Pinpoint the cell where the given text exists, returning its (x, y) midpoint coordinate. 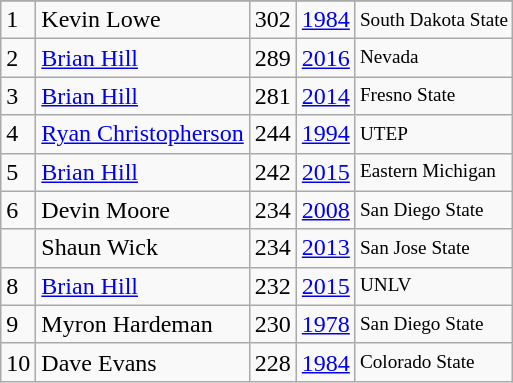
5 (18, 172)
232 (272, 286)
Fresno State (434, 96)
8 (18, 286)
1994 (326, 134)
4 (18, 134)
289 (272, 58)
Shaun Wick (142, 248)
Ryan Christopherson (142, 134)
2016 (326, 58)
Devin Moore (142, 210)
9 (18, 324)
3 (18, 96)
South Dakota State (434, 20)
Kevin Lowe (142, 20)
302 (272, 20)
1 (18, 20)
UNLV (434, 286)
2014 (326, 96)
Dave Evans (142, 362)
228 (272, 362)
281 (272, 96)
Colorado State (434, 362)
Eastern Michigan (434, 172)
San Jose State (434, 248)
Nevada (434, 58)
6 (18, 210)
2 (18, 58)
2013 (326, 248)
2008 (326, 210)
Myron Hardeman (142, 324)
UTEP (434, 134)
230 (272, 324)
244 (272, 134)
242 (272, 172)
10 (18, 362)
1978 (326, 324)
